Return the (x, y) coordinate for the center point of the cell that contains the specified text.  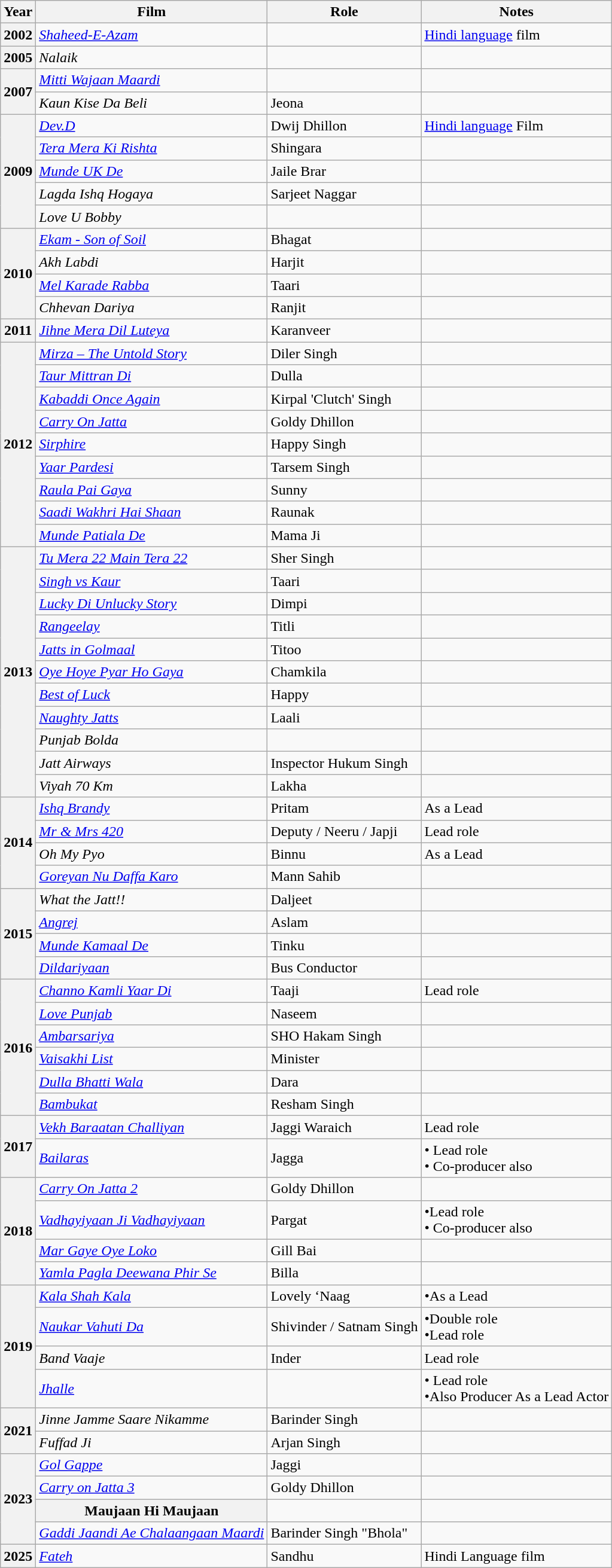
2018 (18, 1231)
Ishq Brandy (152, 809)
Mel Karade Rabba (152, 285)
2010 (18, 273)
Lucky Di Unlucky Story (152, 603)
Karanveer (345, 331)
Daljeet (345, 899)
Kaun Kise Da Beli (152, 103)
Jagga (345, 1158)
2021 (18, 1430)
Dulla (345, 376)
Tera Mera Ki Rishta (152, 148)
SHO Hakam Singh (345, 1036)
Gill Bai (345, 1250)
Happy (345, 695)
2011 (18, 331)
Naughty Jatts (152, 718)
Gaddi Jaandi Ae Chalaangaan Maardi (152, 1533)
Film (152, 12)
Binnu (345, 854)
Vaisakhi List (152, 1059)
Pritam (345, 809)
Singh vs Kaur (152, 581)
Aslam (345, 922)
Barinder Singh "Bhola" (345, 1533)
Vekh Baraatan Challiyan (152, 1127)
Mr & Mrs 420 (152, 831)
2005 (18, 57)
Punjab Bolda (152, 740)
Lovely ‘Naag (345, 1296)
Barinder Singh (345, 1419)
Angrej (152, 922)
Inspector Hukum Singh (345, 763)
Shivinder / Satnam Singh (345, 1326)
Naukar Vahuti Da (152, 1326)
Tarsem Singh (345, 467)
Jihne Mera Dil Luteya (152, 331)
Munde UK De (152, 171)
Kabaddi Once Again (152, 399)
2015 (18, 934)
2025 (18, 1556)
2009 (18, 171)
Notes (517, 12)
Naseem (345, 1014)
Dulla Bhatti Wala (152, 1082)
2017 (18, 1147)
Chhevan Dariya (152, 308)
Tu Mera 22 Main Tera 22 (152, 558)
Lakha (345, 786)
Harjit (345, 262)
2002 (18, 35)
Chamkila (345, 672)
•As a Lead (517, 1296)
Munde Kamaal De (152, 945)
Dwij Dhillon (345, 126)
Titli (345, 626)
Titoo (345, 649)
Ambarsariya (152, 1036)
Jatts in Golmaal (152, 649)
2007 (18, 91)
Jaggi (345, 1465)
Maujaan Hi Maujaan (152, 1511)
Love Punjab (152, 1014)
Laali (345, 718)
Inder (345, 1357)
Jhalle (152, 1389)
2013 (18, 672)
2016 (18, 1047)
Sher Singh (345, 558)
Mirza – The Untold Story (152, 353)
Goreyan Nu Daffa Karo (152, 877)
2014 (18, 843)
Sarjeet Naggar (345, 194)
Pargat (345, 1220)
Ekam - Son of Soil (152, 239)
Taaji (345, 990)
Sandhu (345, 1556)
Taur Mittran Di (152, 376)
Carry On Jatta 2 (152, 1189)
Kirpal 'Clutch' Singh (345, 399)
Sirphire (152, 444)
Mitti Wajaan Maardi (152, 80)
Channo Kamli Yaar Di (152, 990)
Role (345, 12)
Yamla Pagla Deewana Phir Se (152, 1273)
Rangeelay (152, 626)
Tinku (345, 945)
Jeona (345, 103)
Arjan Singh (345, 1442)
Nalaik (152, 57)
Happy Singh (345, 444)
Shaheed-E-Azam (152, 35)
Jinne Jamme Saare Nikamme (152, 1419)
Oh My Pyo (152, 854)
Mama Ji (345, 535)
Bambukat (152, 1105)
Viyah 70 Km (152, 786)
Billa (345, 1273)
Lagda Ishq Hogaya (152, 194)
What the Jatt!! (152, 899)
Yaar Pardesi (152, 467)
Raula Pai Gaya (152, 490)
Hindi language film (517, 35)
Bailaras (152, 1158)
Year (18, 12)
Hindi Language film (517, 1556)
Love U Bobby (152, 216)
Oye Hoye Pyar Ho Gaya (152, 672)
Bus Conductor (345, 968)
Dev.D (152, 126)
Jaile Brar (345, 171)
Fateh (152, 1556)
Dildariyaan (152, 968)
Raunak (345, 513)
Shingara (345, 148)
Minister (345, 1059)
Gol Gappe (152, 1465)
• Lead role• Co-producer also (517, 1158)
Mann Sahib (345, 877)
2019 (18, 1346)
Mar Gaye Oye Loko (152, 1250)
Deputy / Neeru / Japji (345, 831)
Sunny (345, 490)
Saadi Wakhri Hai Shaan (152, 513)
Carry On Jatta (152, 422)
2023 (18, 1499)
Vadhayiyaan Ji Vadhayiyaan (152, 1220)
Fuffad Ji (152, 1442)
•Double role•Lead role (517, 1326)
Hindi language Film (517, 126)
Best of Luck (152, 695)
Resham Singh (345, 1105)
Jaggi Waraich (345, 1127)
Jatt Airways (152, 763)
Dara (345, 1082)
Munde Patiala De (152, 535)
Kala Shah Kala (152, 1296)
Bhagat (345, 239)
Akh Labdi (152, 262)
Band Vaaje (152, 1357)
Ranjit (345, 308)
•Lead role• Co-producer also (517, 1220)
Carry on Jatta 3 (152, 1488)
• Lead role•Also Producer As a Lead Actor (517, 1389)
Dimpi (345, 603)
2012 (18, 445)
Diler Singh (345, 353)
